Return [X, Y] of the center of cell containing provided text 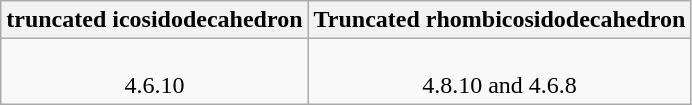
4.8.10 and 4.6.8 [500, 72]
4.6.10 [154, 72]
Truncated rhombicosidodecahedron [500, 20]
truncated icosidodecahedron [154, 20]
